Detect which cell encompasses the target text, then output its [x, y] center coordinate. 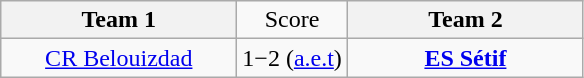
Team 1 [119, 20]
Team 2 [465, 20]
1−2 (a.e.t) [292, 58]
CR Belouizdad [119, 58]
Score [292, 20]
ES Sétif [465, 58]
